Return (x, y) of the center of cell containing provided text 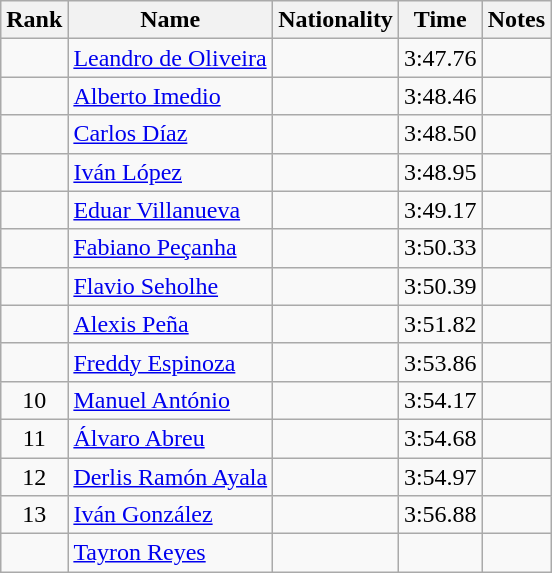
3:48.50 (440, 134)
Derlis Ramón Ayala (170, 477)
Notes (516, 20)
3:53.86 (440, 362)
3:48.46 (440, 96)
Iván González (170, 515)
3:49.17 (440, 210)
3:50.39 (440, 286)
3:47.76 (440, 58)
10 (34, 400)
3:51.82 (440, 324)
Tayron Reyes (170, 553)
Eduar Villanueva (170, 210)
Time (440, 20)
3:48.95 (440, 172)
3:54.97 (440, 477)
Alexis Peña (170, 324)
Name (170, 20)
Rank (34, 20)
3:50.33 (440, 248)
11 (34, 438)
3:56.88 (440, 515)
3:54.68 (440, 438)
Alberto Imedio (170, 96)
Freddy Espinoza (170, 362)
Manuel António (170, 400)
3:54.17 (440, 400)
Fabiano Peçanha (170, 248)
Nationality (336, 20)
12 (34, 477)
Flavio Seholhe (170, 286)
Iván López (170, 172)
Álvaro Abreu (170, 438)
Carlos Díaz (170, 134)
13 (34, 515)
Leandro de Oliveira (170, 58)
